Return the (X, Y) coordinate for the center point of the cell that contains the specified text.  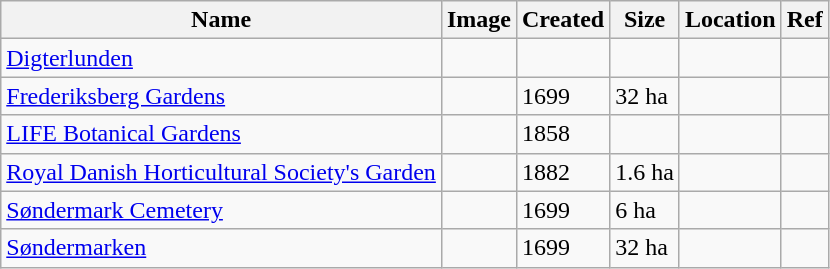
Ref (804, 20)
Frederiksberg Gardens (222, 96)
1882 (562, 172)
Location (730, 20)
Name (222, 20)
1.6 ha (645, 172)
Created (562, 20)
Søndermarken (222, 248)
Image (478, 20)
Size (645, 20)
1858 (562, 134)
6 ha (645, 210)
LIFE Botanical Gardens (222, 134)
Digterlunden (222, 58)
Søndermark Cemetery (222, 210)
Royal Danish Horticultural Society's Garden (222, 172)
